Scan for the cell matching the given text and deliver its (x, y) coordinate at center. 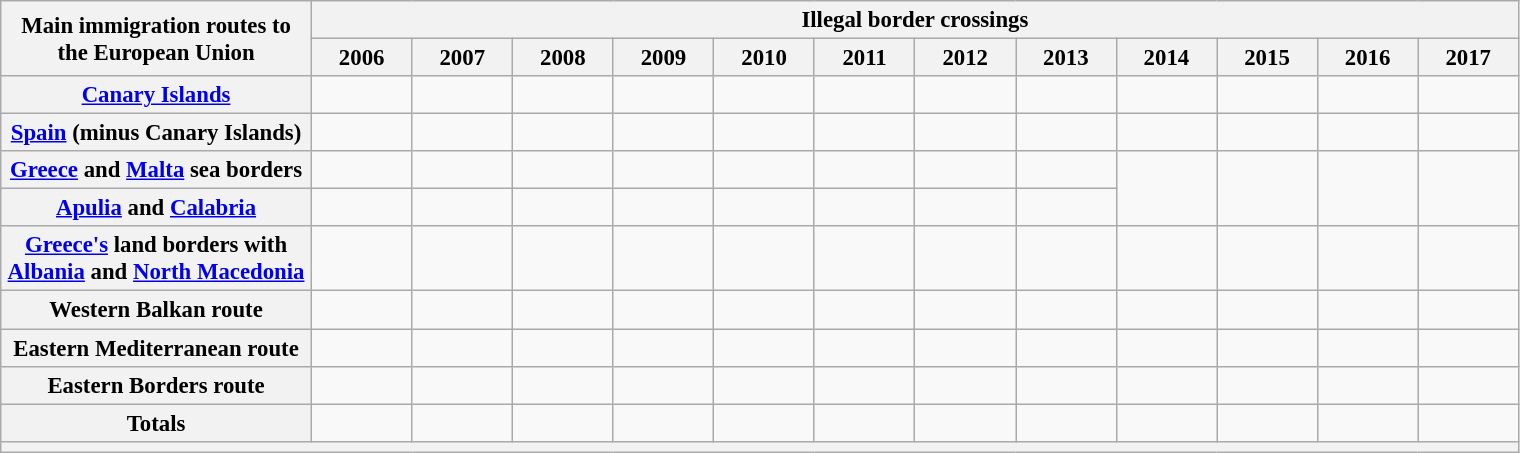
2009 (664, 58)
2011 (864, 58)
2017 (1468, 58)
2008 (564, 58)
2014 (1166, 58)
Canary Islands (156, 95)
Greece's land borders with Albania and North Macedonia (156, 258)
Main immigration routes to the European Union (156, 38)
Eastern Borders route (156, 385)
2006 (362, 58)
2010 (764, 58)
2007 (462, 58)
Western Balkan route (156, 310)
2013 (1066, 58)
Illegal border crossings (914, 20)
2015 (1268, 58)
2012 (966, 58)
Apulia and Calabria (156, 208)
Greece and Malta sea borders (156, 170)
Eastern Mediterranean route (156, 348)
2016 (1368, 58)
Totals (156, 423)
Spain (minus Canary Islands) (156, 133)
